Identify which cell holds the provided text, then report its [x, y] central coordinate. 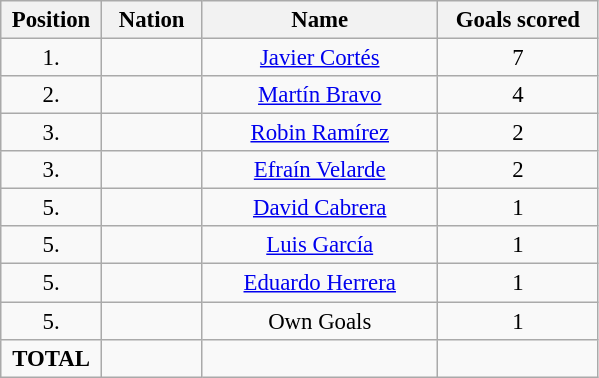
Goals scored [518, 20]
Nation [152, 20]
Javier Cortés [320, 58]
Martín Bravo [320, 95]
7 [518, 58]
1. [52, 58]
Eduardo Herrera [320, 283]
David Cabrera [320, 208]
Efraín Velarde [320, 170]
Position [52, 20]
Name [320, 20]
Robin Ramírez [320, 133]
TOTAL [52, 358]
4 [518, 95]
Own Goals [320, 321]
Luis García [320, 245]
2. [52, 95]
